Capture the cell that displays the provided text and extract its (x, y) central coordinate. 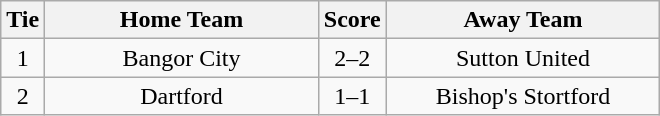
Tie (23, 20)
Sutton United (523, 58)
2–2 (352, 58)
Away Team (523, 20)
Bangor City (182, 58)
1–1 (352, 96)
Home Team (182, 20)
2 (23, 96)
Bishop's Stortford (523, 96)
Dartford (182, 96)
1 (23, 58)
Score (352, 20)
